Pinpoint the cell where the given text exists, returning its (x, y) midpoint coordinate. 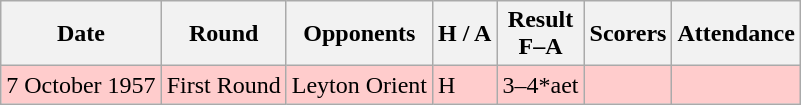
H (465, 85)
Date (81, 34)
7 October 1957 (81, 85)
First Round (224, 85)
Leyton Orient (359, 85)
H / A (465, 34)
Round (224, 34)
3–4*aet (540, 85)
Opponents (359, 34)
Scorers (628, 34)
Attendance (736, 34)
ResultF–A (540, 34)
